Identify which cell holds the provided text, then report its (x, y) central coordinate. 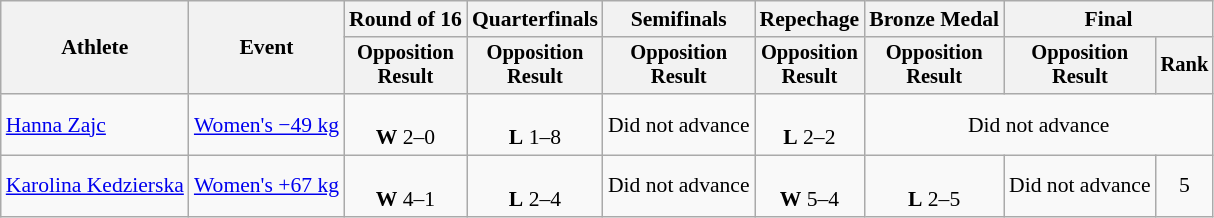
5 (1185, 186)
Karolina Kedzierska (95, 186)
Quarterfinals (535, 19)
Hanna Zajc (95, 124)
Final (1108, 19)
Repechage (810, 19)
L 2–5 (934, 186)
Round of 16 (406, 19)
W 2–0 (406, 124)
L 2–2 (810, 124)
Athlete (95, 48)
L 1–8 (535, 124)
Semifinals (679, 19)
Women's +67 kg (266, 186)
Rank (1185, 66)
Women's −49 kg (266, 124)
Bronze Medal (934, 19)
W 4–1 (406, 186)
L 2–4 (535, 186)
Event (266, 48)
W 5–4 (810, 186)
